Extract the (X, Y) coordinate from the center of the cell holding the provided text.  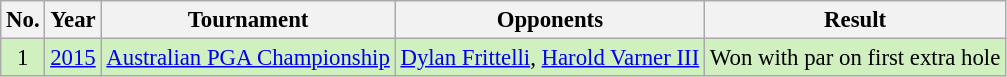
Dylan Frittelli, Harold Varner III (550, 58)
Tournament (248, 20)
1 (23, 58)
Opponents (550, 20)
Won with par on first extra hole (856, 58)
Australian PGA Championship (248, 58)
Year (73, 20)
Result (856, 20)
No. (23, 20)
2015 (73, 58)
